Identify which cell holds the provided text, then report its [x, y] central coordinate. 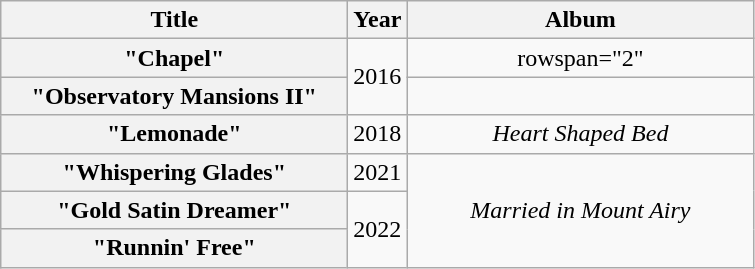
"Runnin' Free" [174, 248]
"Gold Satin Dreamer" [174, 210]
Year [378, 20]
Married in Mount Airy [580, 210]
"Observatory Mansions II" [174, 96]
2018 [378, 134]
Album [580, 20]
Heart Shaped Bed [580, 134]
2021 [378, 172]
"Lemonade" [174, 134]
"Whispering Glades" [174, 172]
"Chapel" [174, 58]
Title [174, 20]
2022 [378, 229]
rowspan="2" [580, 58]
2016 [378, 77]
